Output the [X, Y] coordinate of the center of the cell containing the given text.  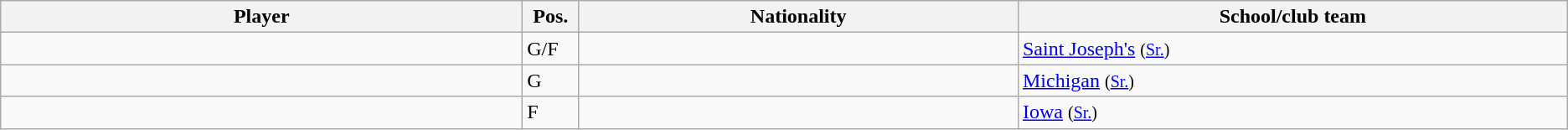
Saint Joseph's (Sr.) [1292, 49]
Michigan (Sr.) [1292, 81]
G [551, 81]
Player [261, 17]
School/club team [1292, 17]
F [551, 112]
G/F [551, 49]
Nationality [799, 17]
Pos. [551, 17]
Iowa (Sr.) [1292, 112]
